Locate the cell with the specified text and output its (x, y) center coordinate. 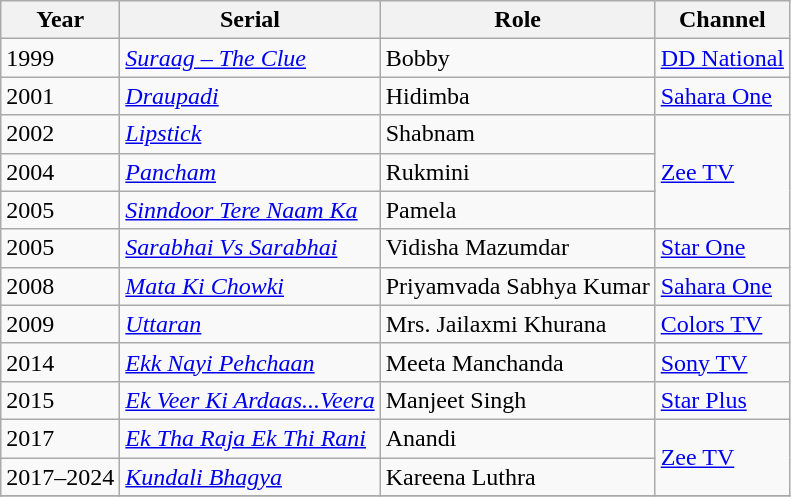
2017–2024 (60, 477)
Mrs. Jailaxmi Khurana (518, 324)
Sinndoor Tere Naam Ka (250, 210)
Hidimba (518, 96)
2002 (60, 134)
Lipstick (250, 134)
Suraag – The Clue (250, 58)
2009 (60, 324)
Vidisha Mazumdar (518, 248)
2008 (60, 286)
Manjeet Singh (518, 400)
Ek Tha Raja Ek Thi Rani (250, 438)
Meeta Manchanda (518, 362)
Mata Ki Chowki (250, 286)
Star Plus (722, 400)
2014 (60, 362)
2017 (60, 438)
Channel (722, 20)
Pamela (518, 210)
Ekk Nayi Pehchaan (250, 362)
Ek Veer Ki Ardaas...Veera (250, 400)
Rukmini (518, 172)
Star One (722, 248)
Shabnam (518, 134)
Pancham (250, 172)
Colors TV (722, 324)
Serial (250, 20)
DD National (722, 58)
Role (518, 20)
2015 (60, 400)
2001 (60, 96)
2004 (60, 172)
Kareena Luthra (518, 477)
Year (60, 20)
Sony TV (722, 362)
Kundali Bhagya (250, 477)
Priyamvada Sabhya Kumar (518, 286)
Anandi (518, 438)
1999 (60, 58)
Draupadi (250, 96)
Uttaran (250, 324)
Bobby (518, 58)
Sarabhai Vs Sarabhai (250, 248)
